Provide the [x, y] coordinate of the cell's center where the given text is located.  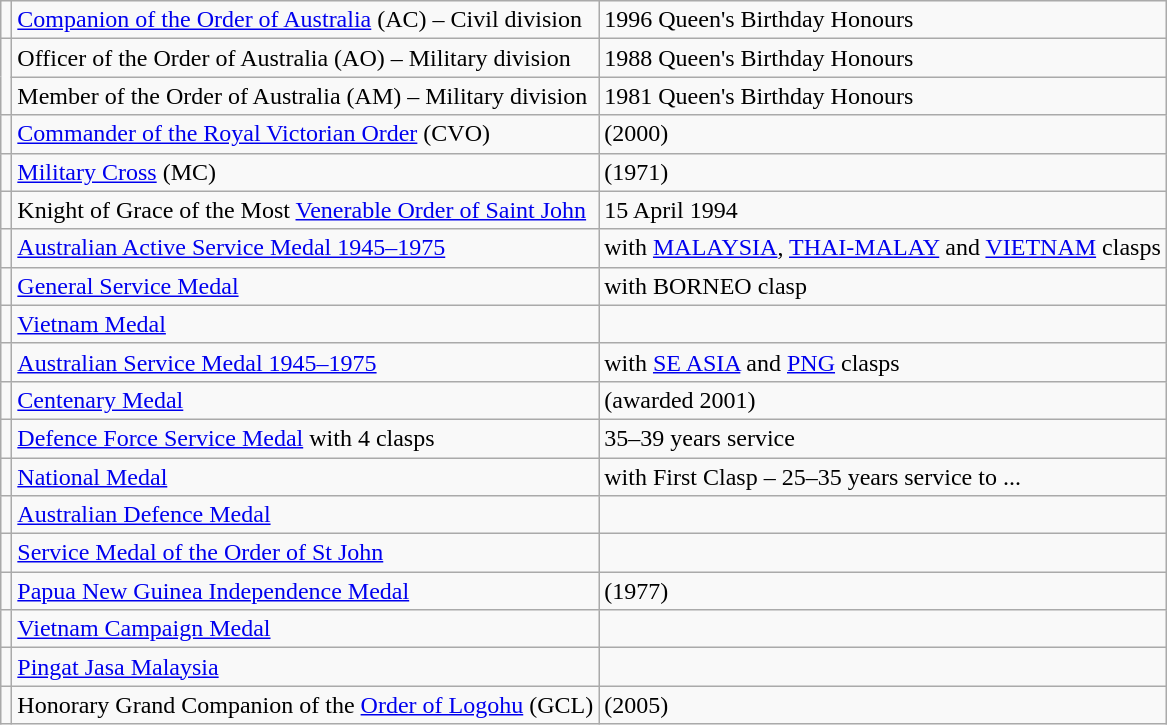
with SE ASIA and PNG clasps [883, 362]
Honorary Grand Companion of the Order of Logohu (GCL) [306, 705]
(2005) [883, 705]
Knight of Grace of the Most Venerable Order of Saint John [306, 210]
Vietnam Campaign Medal [306, 629]
Vietnam Medal [306, 324]
General Service Medal [306, 286]
with BORNEO clasp [883, 286]
1981 Queen's Birthday Honours [883, 96]
Military Cross (MC) [306, 172]
35–39 years service [883, 438]
National Medal [306, 477]
Papua New Guinea Independence Medal [306, 591]
with First Clasp – 25–35 years service to ... [883, 477]
(awarded 2001) [883, 400]
1988 Queen's Birthday Honours [883, 58]
Australian Active Service Medal 1945–1975 [306, 248]
Defence Force Service Medal with 4 clasps [306, 438]
(1977) [883, 591]
with MALAYSIA, THAI-MALAY and VIETNAM clasps [883, 248]
Companion of the Order of Australia (AC) – Civil division [306, 20]
Centenary Medal [306, 400]
Officer of the Order of Australia (AO) – Military division [306, 58]
Member of the Order of Australia (AM) – Military division [306, 96]
Australian Defence Medal [306, 515]
(1971) [883, 172]
Pingat Jasa Malaysia [306, 667]
Service Medal of the Order of St John [306, 553]
1996 Queen's Birthday Honours [883, 20]
Australian Service Medal 1945–1975 [306, 362]
15 April 1994 [883, 210]
Commander of the Royal Victorian Order (CVO) [306, 134]
(2000) [883, 134]
